Return [X, Y] of the center of cell containing provided text 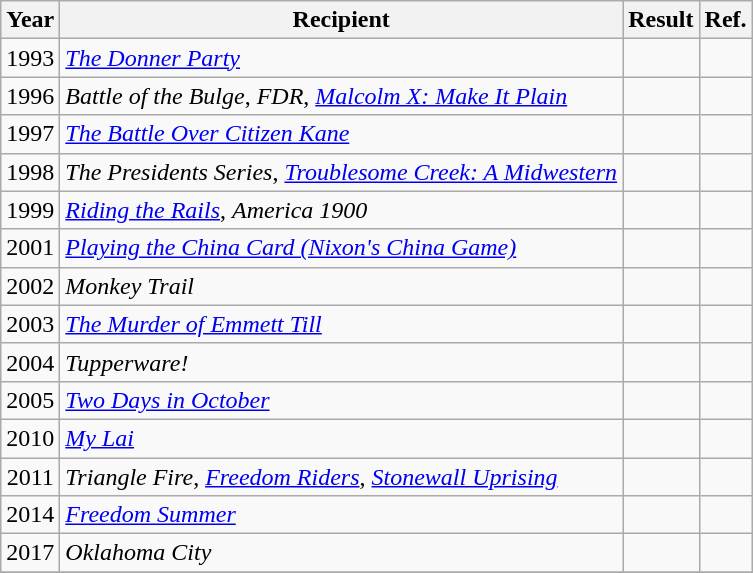
The Murder of Emmett Till [342, 324]
Battle of the Bulge, FDR, Malcolm X: Make It Plain [342, 96]
2017 [30, 553]
Result [661, 20]
1997 [30, 134]
Monkey Trail [342, 286]
Oklahoma City [342, 553]
Freedom Summer [342, 515]
1996 [30, 96]
My Lai [342, 438]
1999 [30, 210]
Recipient [342, 20]
2001 [30, 248]
Year [30, 20]
Riding the Rails, America 1900 [342, 210]
Ref. [726, 20]
Tupperware! [342, 362]
Triangle Fire, Freedom Riders, Stonewall Uprising [342, 477]
2011 [30, 477]
The Battle Over Citizen Kane [342, 134]
Two Days in October [342, 400]
Playing the China Card (Nixon's China Game) [342, 248]
2004 [30, 362]
The Presidents Series, Troublesome Creek: A Midwestern [342, 172]
2002 [30, 286]
1998 [30, 172]
2010 [30, 438]
2003 [30, 324]
2005 [30, 400]
The Donner Party [342, 58]
1993 [30, 58]
2014 [30, 515]
